Determine the [X, Y] coordinate at the center of the cell enclosing the given text.  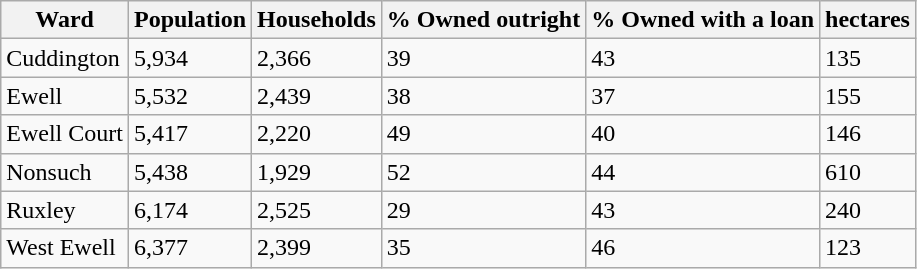
% Owned outright [483, 20]
5,438 [190, 172]
2,220 [317, 134]
Nonsuch [65, 172]
6,377 [190, 248]
6,174 [190, 210]
37 [703, 96]
29 [483, 210]
Households [317, 20]
2,366 [317, 58]
hectares [868, 20]
135 [868, 58]
52 [483, 172]
Ward [65, 20]
Ruxley [65, 210]
Cuddington [65, 58]
1,929 [317, 172]
123 [868, 248]
Ewell Court [65, 134]
2,525 [317, 210]
2,399 [317, 248]
610 [868, 172]
240 [868, 210]
5,532 [190, 96]
146 [868, 134]
Ewell [65, 96]
5,417 [190, 134]
38 [483, 96]
49 [483, 134]
Population [190, 20]
39 [483, 58]
35 [483, 248]
155 [868, 96]
5,934 [190, 58]
46 [703, 248]
% Owned with a loan [703, 20]
2,439 [317, 96]
44 [703, 172]
40 [703, 134]
West Ewell [65, 248]
